For the text-containing cell, return its midpoint in (x, y) coordinate format. 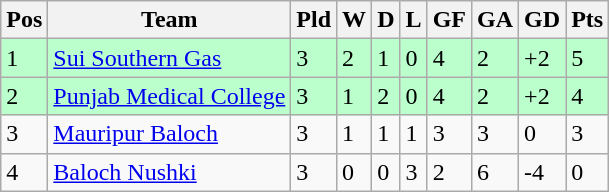
L (414, 20)
GF (449, 20)
Mauripur Baloch (170, 134)
D (386, 20)
Pos (24, 20)
Punjab Medical College (170, 96)
Team (170, 20)
W (354, 20)
-4 (542, 172)
Pts (588, 20)
Baloch Nushki (170, 172)
Sui Southern Gas (170, 58)
5 (588, 58)
Pld (314, 20)
6 (496, 172)
GA (496, 20)
GD (542, 20)
